Search for the cell housing the specified text and yield its [X, Y] center coordinate. 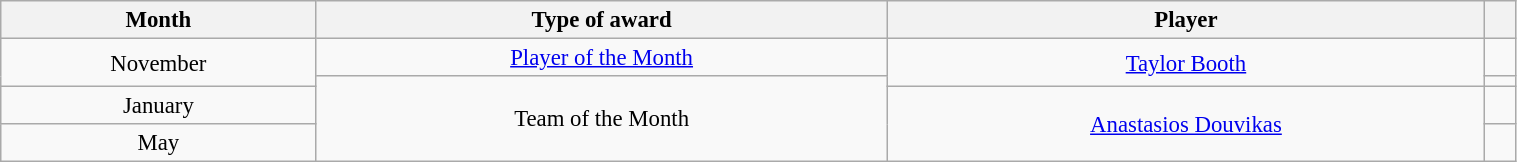
January [158, 106]
Type of award [602, 20]
November [158, 63]
Taylor Booth [1186, 63]
Player of the Month [602, 58]
Month [158, 20]
Anastasios Douvikas [1186, 124]
Player [1186, 20]
Team of the Month [602, 119]
May [158, 143]
